Return the (x, y) coordinate for the center point of the cell that contains the specified text.  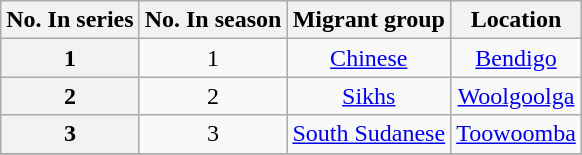
Migrant group (369, 20)
Bendigo (516, 58)
Woolgoolga (516, 96)
Sikhs (369, 96)
Toowoomba (516, 134)
South Sudanese (369, 134)
Location (516, 20)
Chinese (369, 58)
No. In series (70, 20)
No. In season (213, 20)
